Return [X, Y] of the center of cell containing provided text 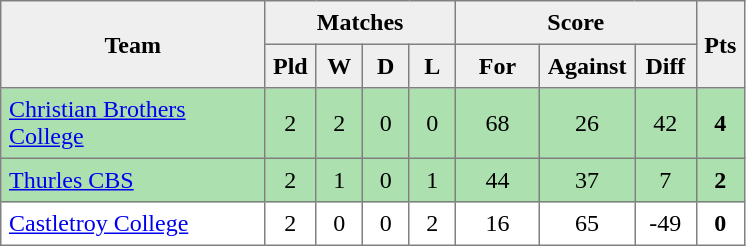
68 [497, 123]
For [497, 66]
7 [666, 180]
Team [133, 44]
Against [586, 66]
L [432, 66]
Thurles CBS [133, 180]
4 [720, 123]
16 [497, 224]
-49 [666, 224]
65 [586, 224]
D [385, 66]
26 [586, 123]
44 [497, 180]
Matches [360, 23]
Pts [720, 44]
Pld [290, 66]
42 [666, 123]
Score [576, 23]
Castletroy College [133, 224]
W [339, 66]
Christian Brothers College [133, 123]
37 [586, 180]
Diff [666, 66]
